Output the (x, y) coordinate of the center of the cell containing the given text.  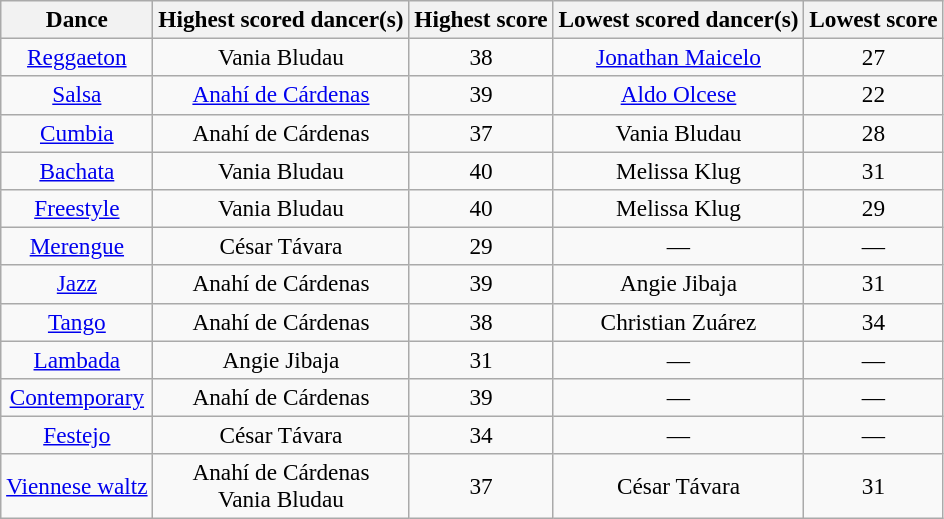
Salsa (77, 95)
Freestyle (77, 208)
Lowest scored dancer(s) (678, 19)
Bachata (77, 170)
Highest scored dancer(s) (281, 19)
Merengue (77, 246)
Aldo Olcese (678, 95)
22 (874, 95)
Viennese waltz (77, 486)
Lowest score (874, 19)
Jonathan Maicelo (678, 57)
Dance (77, 19)
Festejo (77, 435)
Tango (77, 322)
27 (874, 57)
Anahí de CárdenasVania Bludau (281, 486)
Lambada (77, 359)
Reggaeton (77, 57)
Jazz (77, 284)
Contemporary (77, 397)
Highest score (481, 19)
28 (874, 133)
Cumbia (77, 133)
Christian Zuárez (678, 322)
